Extract the [X, Y] coordinate from the center of the cell holding the provided text.  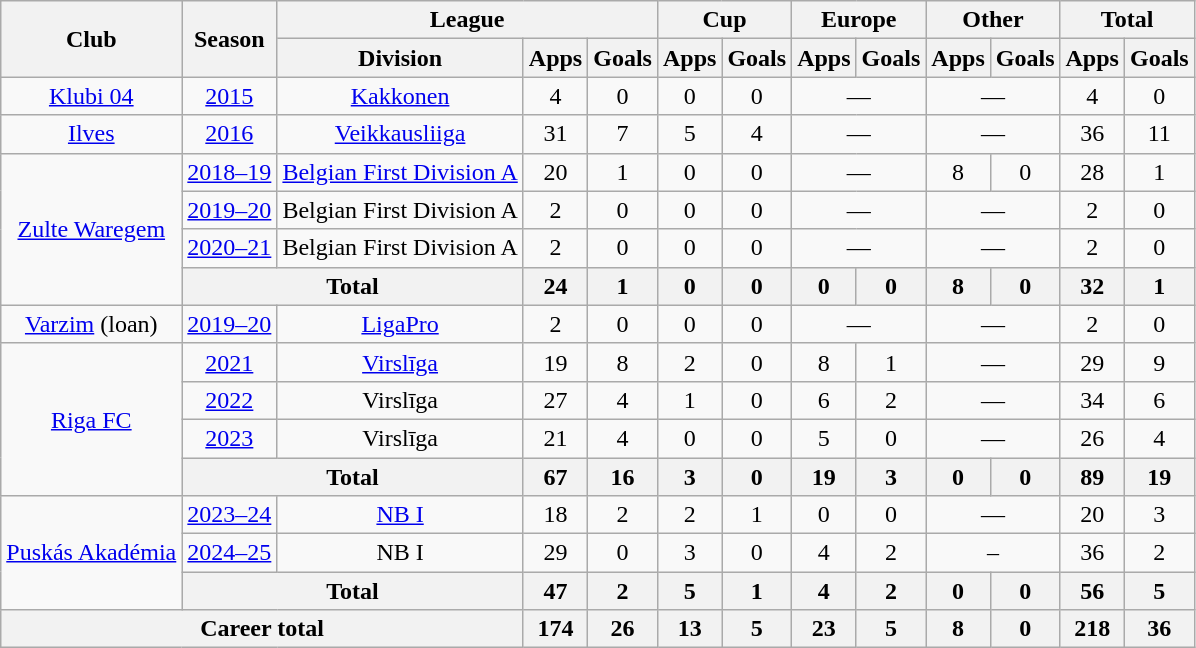
2022 [230, 400]
LigaPro [400, 324]
Kakkonen [400, 96]
67 [555, 477]
Division [400, 58]
2016 [230, 134]
21 [555, 438]
174 [555, 629]
Klubi 04 [92, 96]
34 [1092, 400]
Varzim (loan) [92, 324]
27 [555, 400]
11 [1159, 134]
Club [92, 39]
31 [555, 134]
47 [555, 591]
23 [824, 629]
Career total [262, 629]
16 [623, 477]
Riga FC [92, 419]
56 [1092, 591]
7 [623, 134]
Europe [859, 20]
218 [1092, 629]
Zulte Waregem [92, 229]
24 [555, 286]
2020–21 [230, 248]
2021 [230, 362]
9 [1159, 362]
Veikkausliiga [400, 134]
– [993, 553]
28 [1092, 172]
32 [1092, 286]
89 [1092, 477]
2024–25 [230, 553]
Season [230, 39]
18 [555, 515]
League [468, 20]
Other [993, 20]
13 [689, 629]
2023 [230, 438]
2015 [230, 96]
Puskás Akadémia [92, 553]
2018–19 [230, 172]
Cup [724, 20]
2023–24 [230, 515]
Ilves [92, 134]
